Capture the cell that displays the provided text and extract its (X, Y) central coordinate. 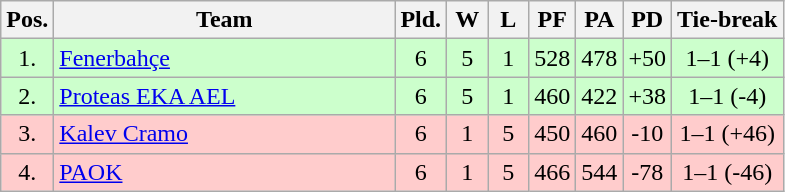
528 (552, 58)
544 (600, 172)
W (468, 20)
4. (28, 172)
Team (224, 20)
Tie-break (727, 20)
1–1 (+46) (727, 134)
PD (648, 20)
478 (600, 58)
2. (28, 96)
3. (28, 134)
Pos. (28, 20)
Kalev Cramo (224, 134)
PA (600, 20)
422 (600, 96)
-78 (648, 172)
+38 (648, 96)
Fenerbahçe (224, 58)
L (508, 20)
Pld. (421, 20)
466 (552, 172)
1–1 (-4) (727, 96)
PF (552, 20)
1–1 (+4) (727, 58)
PAOK (224, 172)
1. (28, 58)
+50 (648, 58)
1–1 (-46) (727, 172)
Proteas EKA AEL (224, 96)
450 (552, 134)
-10 (648, 134)
